Return the [x, y] coordinate for the center point of the cell that contains the specified text.  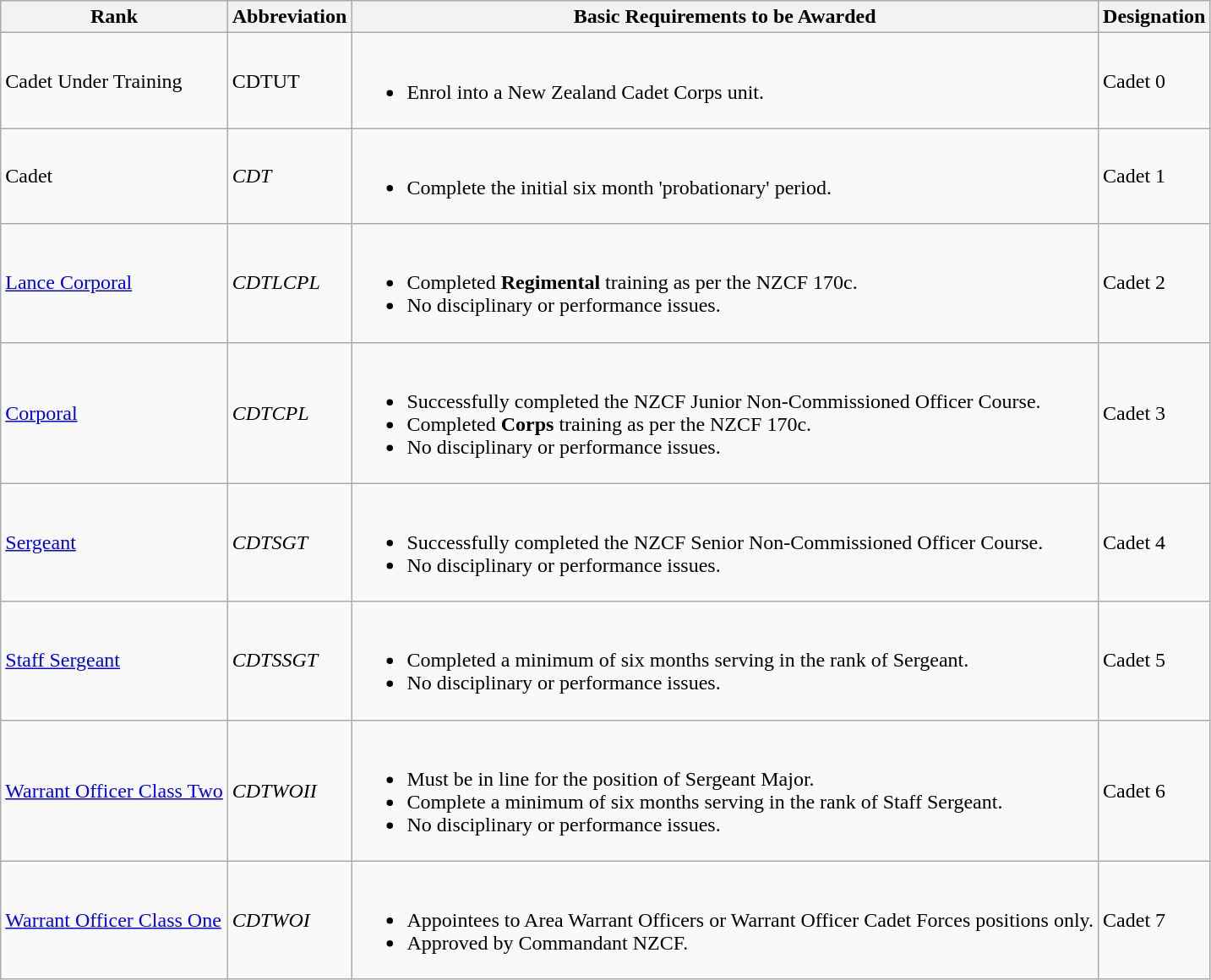
Appointees to Area Warrant Officers or Warrant Officer Cadet Forces positions only.Approved by Commandant NZCF. [725, 920]
Cadet 3 [1154, 412]
Completed a minimum of six months serving in the rank of Sergeant.No disciplinary or performance issues. [725, 661]
Basic Requirements to be Awarded [725, 17]
CDT [289, 176]
CDTUT [289, 81]
Successfully completed the NZCF Senior Non-Commissioned Officer Course.No disciplinary or performance issues. [725, 542]
Cadet [114, 176]
Lance Corporal [114, 283]
Cadet 1 [1154, 176]
Warrant Officer Class Two [114, 791]
Cadet 7 [1154, 920]
Rank [114, 17]
CDTCPL [289, 412]
Abbreviation [289, 17]
Enrol into a New Zealand Cadet Corps unit. [725, 81]
CDTWOII [289, 791]
Designation [1154, 17]
Cadet 0 [1154, 81]
CDTLCPL [289, 283]
Cadet 4 [1154, 542]
Corporal [114, 412]
Sergeant [114, 542]
Warrant Officer Class One [114, 920]
Cadet Under Training [114, 81]
Cadet 2 [1154, 283]
CDTSSGT [289, 661]
CDTSGT [289, 542]
Completed Regimental training as per the NZCF 170c.No disciplinary or performance issues. [725, 283]
Staff Sergeant [114, 661]
Cadet 5 [1154, 661]
Cadet 6 [1154, 791]
Complete the initial six month 'probationary' period. [725, 176]
CDTWOI [289, 920]
